Return the [x, y] coordinate for the center point of the cell that contains the specified text.  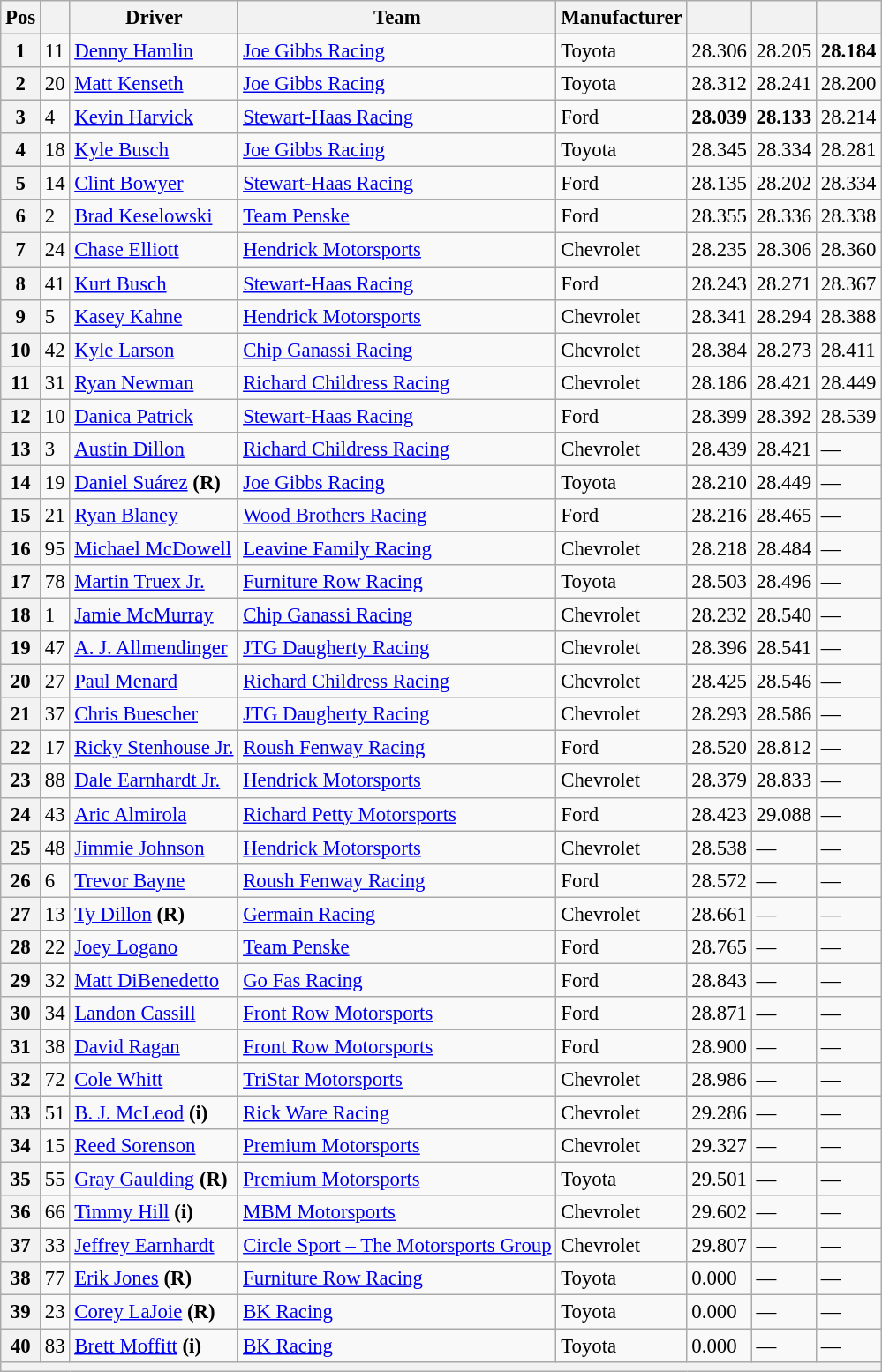
28.765 [719, 947]
Chris Buescher [154, 714]
28.184 [849, 51]
28.355 [719, 216]
28.312 [719, 84]
28.200 [849, 84]
95 [55, 548]
28.392 [784, 416]
Kyle Larson [154, 350]
Manufacturer [622, 18]
Cole Whitt [154, 1080]
MBM Motorsports [397, 1212]
Rick Ware Racing [397, 1113]
28.293 [719, 714]
28.572 [719, 880]
Ryan Newman [154, 382]
28.425 [719, 682]
Jamie McMurray [154, 615]
29.807 [719, 1246]
Danica Patrick [154, 416]
28.205 [784, 51]
Reed Sorenson [154, 1146]
Landon Cassill [154, 1014]
Timmy Hill (i) [154, 1212]
Austin Dillon [154, 449]
28.039 [719, 117]
28.540 [784, 615]
28.241 [784, 84]
28.661 [719, 914]
28.243 [719, 283]
72 [55, 1080]
28.216 [719, 516]
66 [55, 1212]
Pos [21, 18]
35 [21, 1180]
43 [55, 814]
29.501 [719, 1180]
Joey Logano [154, 947]
Aric Almirola [154, 814]
Brad Keselowski [154, 216]
28.520 [719, 748]
Go Fas Racing [397, 980]
Matt Kenseth [154, 84]
28.812 [784, 748]
Ty Dillon (R) [154, 914]
16 [21, 548]
9 [21, 316]
Paul Menard [154, 682]
28.202 [784, 184]
26 [21, 880]
Jeffrey Earnhardt [154, 1246]
48 [55, 848]
29.602 [719, 1212]
David Ragan [154, 1046]
A. J. Allmendinger [154, 648]
40 [21, 1346]
Ryan Blaney [154, 516]
28.871 [719, 1014]
55 [55, 1180]
28.232 [719, 615]
28.133 [784, 117]
29.286 [719, 1113]
Wood Brothers Racing [397, 516]
29.327 [719, 1146]
Daniel Suárez (R) [154, 482]
77 [55, 1279]
28.360 [849, 250]
30 [21, 1014]
Clint Bowyer [154, 184]
Trevor Bayne [154, 880]
28.538 [719, 848]
28.384 [719, 350]
28.833 [784, 781]
28.210 [719, 482]
28.539 [849, 416]
78 [55, 582]
83 [55, 1346]
28.399 [719, 416]
25 [21, 848]
42 [55, 350]
28.465 [784, 516]
Martin Truex Jr. [154, 582]
28.294 [784, 316]
Ricky Stenhouse Jr. [154, 748]
Denny Hamlin [154, 51]
8 [21, 283]
28.900 [719, 1046]
28.341 [719, 316]
28.338 [849, 216]
Chase Elliott [154, 250]
Brett Moffitt (i) [154, 1346]
Richard Petty Motorsports [397, 814]
Gray Gaulding (R) [154, 1180]
28.367 [849, 283]
Team [397, 18]
B. J. McLeod (i) [154, 1113]
28.484 [784, 548]
TriStar Motorsports [397, 1080]
51 [55, 1113]
28.503 [719, 582]
28.345 [719, 150]
28.218 [719, 548]
Driver [154, 18]
28.235 [719, 250]
7 [21, 250]
36 [21, 1212]
88 [55, 781]
12 [21, 416]
Germain Racing [397, 914]
28.439 [719, 449]
29 [21, 980]
28.546 [784, 682]
28.379 [719, 781]
Kyle Busch [154, 150]
Kurt Busch [154, 283]
28.273 [784, 350]
Corey LaJoie (R) [154, 1312]
28.586 [784, 714]
Matt DiBenedetto [154, 980]
28 [21, 947]
28.986 [719, 1080]
Kevin Harvick [154, 117]
Leavine Family Racing [397, 548]
28.135 [719, 184]
Erik Jones (R) [154, 1279]
28.411 [849, 350]
Michael McDowell [154, 548]
47 [55, 648]
41 [55, 283]
28.396 [719, 648]
Circle Sport – The Motorsports Group [397, 1246]
28.186 [719, 382]
28.271 [784, 283]
28.423 [719, 814]
28.843 [719, 980]
28.214 [849, 117]
28.336 [784, 216]
29.088 [784, 814]
28.388 [849, 316]
Kasey Kahne [154, 316]
28.281 [849, 150]
28.496 [784, 582]
Jimmie Johnson [154, 848]
39 [21, 1312]
Dale Earnhardt Jr. [154, 781]
28.541 [784, 648]
